Search for the cell housing the specified text and yield its (X, Y) center coordinate. 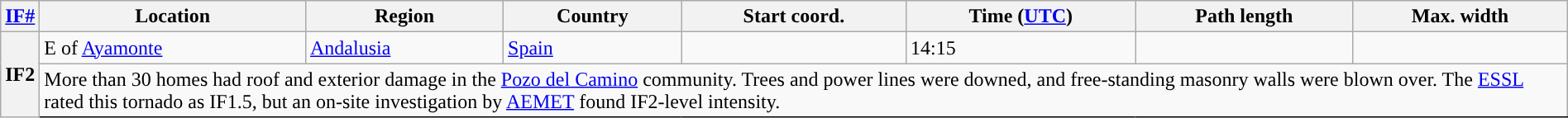
Start coord. (794, 17)
Andalusia (404, 48)
Spain (593, 48)
Max. width (1460, 17)
Time (UTC) (1021, 17)
Path length (1244, 17)
Location (173, 17)
E of Ayamonte (173, 48)
Region (404, 17)
IF2 (20, 74)
IF# (20, 17)
14:15 (1021, 48)
Country (593, 17)
